From the cell containing the given text, extract its center point as (x, y) coordinate. 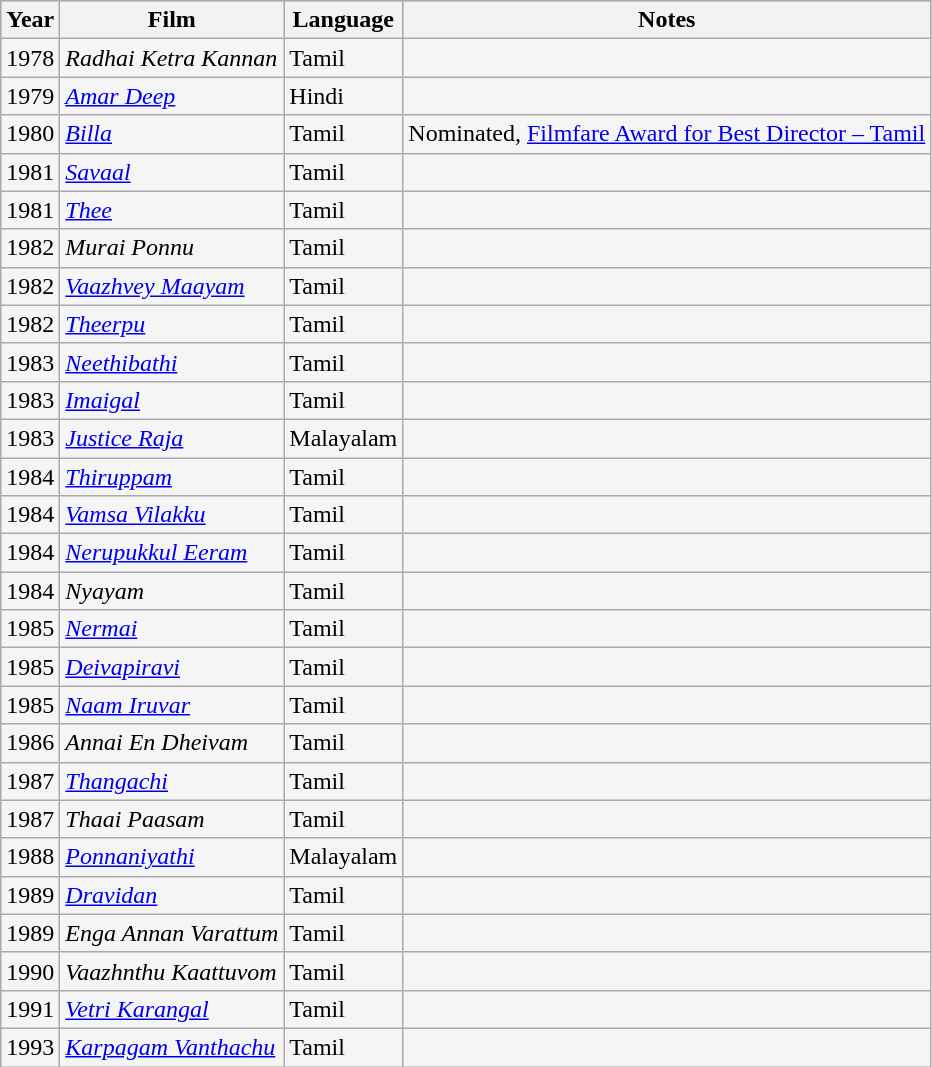
Radhai Ketra Kannan (172, 58)
Thaai Paasam (172, 819)
Neethibathi (172, 362)
Nyayam (172, 591)
Nermai (172, 629)
1988 (30, 857)
1978 (30, 58)
Savaal (172, 172)
1986 (30, 743)
Billa (172, 134)
Murai Ponnu (172, 248)
Nerupukkul Eeram (172, 553)
1991 (30, 1009)
Deivapiravi (172, 667)
Amar Deep (172, 96)
Karpagam Vanthachu (172, 1047)
Hindi (344, 96)
1979 (30, 96)
1980 (30, 134)
Imaigal (172, 400)
Dravidan (172, 895)
Vetri Karangal (172, 1009)
1990 (30, 971)
Annai En Dheivam (172, 743)
Enga Annan Varattum (172, 933)
Theerpu (172, 324)
Thiruppam (172, 477)
1993 (30, 1047)
Language (344, 20)
Justice Raja (172, 438)
Vaazhnthu Kaattuvom (172, 971)
Nominated, Filmfare Award for Best Director – Tamil (667, 134)
Year (30, 20)
Ponnaniyathi (172, 857)
Vamsa Vilakku (172, 515)
Naam Iruvar (172, 705)
Thangachi (172, 781)
Film (172, 20)
Notes (667, 20)
Thee (172, 210)
Vaazhvey Maayam (172, 286)
